Pinpoint the cell where the given text exists, returning its [X, Y] midpoint coordinate. 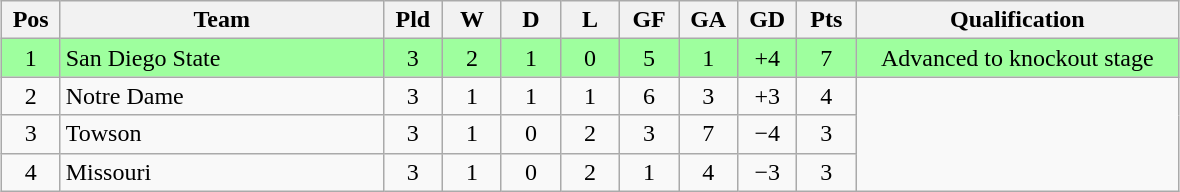
−3 [768, 172]
Notre Dame [222, 96]
W [472, 20]
Pld [412, 20]
GA [708, 20]
6 [650, 96]
GF [650, 20]
D [530, 20]
GD [768, 20]
L [590, 20]
San Diego State [222, 58]
Missouri [222, 172]
Towson [222, 134]
Qualification [1018, 20]
+3 [768, 96]
+4 [768, 58]
Team [222, 20]
5 [650, 58]
Advanced to knockout stage [1018, 58]
Pos [30, 20]
Pts [826, 20]
−4 [768, 134]
